Output the [X, Y] coordinate of the center of the cell containing the given text.  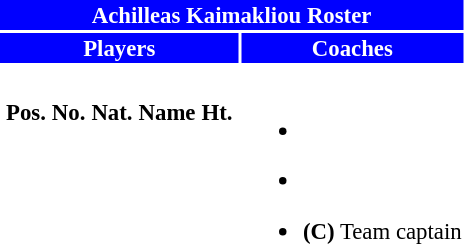
Pos. [26, 113]
Ht. [217, 113]
Players [119, 48]
Νο. [68, 113]
Name [167, 113]
Nat. [112, 113]
Achilleas Kaimakliou Roster [232, 15]
Coaches [353, 48]
